Determine the (X, Y) coordinate at the center of the cell enclosing the given text.  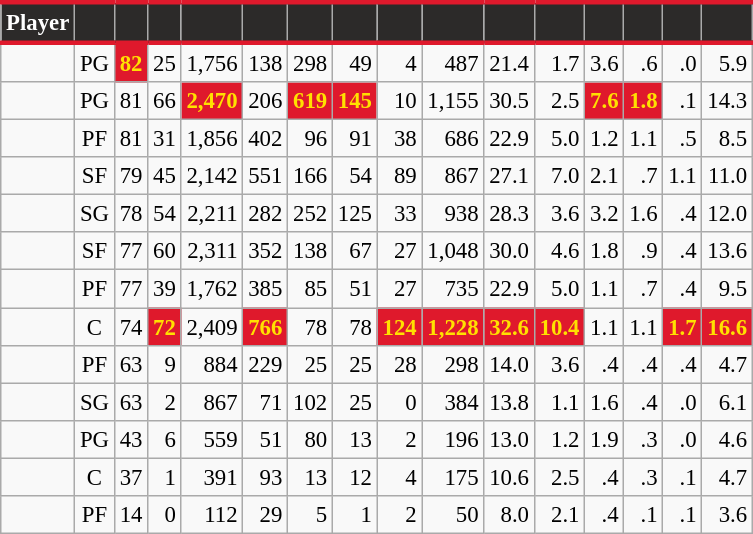
85 (310, 289)
175 (453, 477)
13.8 (509, 402)
145 (354, 101)
.6 (644, 62)
112 (212, 515)
385 (266, 289)
29 (266, 515)
31 (164, 139)
30.0 (509, 251)
45 (164, 176)
14.0 (509, 364)
14 (130, 515)
2,470 (212, 101)
89 (400, 176)
282 (266, 214)
559 (212, 439)
.9 (644, 251)
39 (164, 289)
12 (354, 477)
196 (453, 439)
7.6 (604, 101)
9.5 (727, 289)
1,856 (212, 139)
13.6 (727, 251)
66 (164, 101)
402 (266, 139)
9 (164, 364)
50 (453, 515)
7.0 (559, 176)
38 (400, 139)
487 (453, 62)
28.3 (509, 214)
43 (130, 439)
252 (310, 214)
72 (164, 327)
12.0 (727, 214)
124 (400, 327)
1,048 (453, 251)
5.9 (727, 62)
8.5 (727, 139)
80 (310, 439)
33 (400, 214)
352 (266, 251)
6.1 (727, 402)
13.0 (509, 439)
686 (453, 139)
49 (354, 62)
10 (400, 101)
Player (38, 22)
391 (212, 477)
21.4 (509, 62)
67 (354, 251)
3.2 (604, 214)
2,142 (212, 176)
27.1 (509, 176)
619 (310, 101)
91 (354, 139)
71 (266, 402)
884 (212, 364)
93 (266, 477)
2,311 (212, 251)
5 (310, 515)
16.6 (727, 327)
14.3 (727, 101)
1,756 (212, 62)
229 (266, 364)
28 (400, 364)
10.6 (509, 477)
79 (130, 176)
1,155 (453, 101)
766 (266, 327)
96 (310, 139)
125 (354, 214)
166 (310, 176)
.5 (682, 139)
1,228 (453, 327)
37 (130, 477)
11.0 (727, 176)
32.6 (509, 327)
74 (130, 327)
735 (453, 289)
6 (164, 439)
1,762 (212, 289)
938 (453, 214)
102 (310, 402)
1.9 (604, 439)
10.4 (559, 327)
384 (453, 402)
60 (164, 251)
2,211 (212, 214)
2,409 (212, 327)
30.5 (509, 101)
551 (266, 176)
8.0 (509, 515)
82 (130, 62)
206 (266, 101)
